Search for the cell housing the specified text and yield its (X, Y) center coordinate. 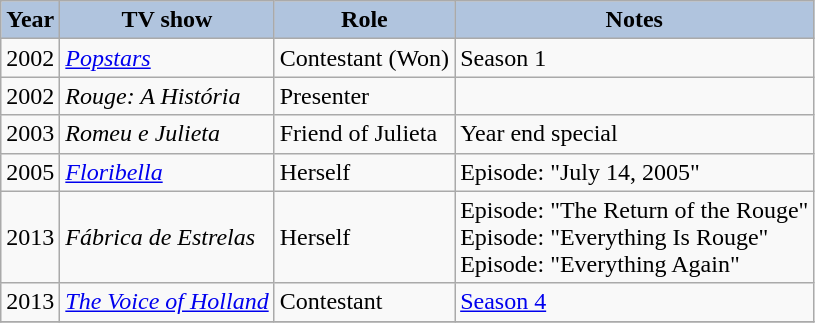
Episode: "July 14, 2005" (634, 172)
Floribella (167, 172)
TV show (167, 20)
Year (30, 20)
Romeu e Julieta (167, 134)
The Voice of Holland (167, 302)
Rouge: A História (167, 96)
Notes (634, 20)
Popstars (167, 58)
Contestant (364, 302)
Episode: "The Return of the Rouge" Episode: "Everything Is Rouge"Episode: "Everything Again" (634, 237)
2005 (30, 172)
Role (364, 20)
Friend of Julieta (364, 134)
Season 1 (634, 58)
Contestant (Won) (364, 58)
Year end special (634, 134)
Season 4 (634, 302)
2003 (30, 134)
Fábrica de Estrelas (167, 237)
Presenter (364, 96)
